Pinpoint the cell where the given text exists, returning its [x, y] midpoint coordinate. 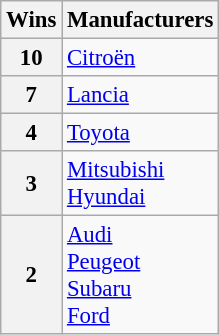
Mitsubishi Hyundai [140, 184]
Manufacturers [140, 20]
Audi Peugeot Subaru Ford [140, 276]
3 [32, 184]
7 [32, 95]
Wins [32, 20]
Citroën [140, 58]
2 [32, 276]
Toyota [140, 133]
Lancia [140, 95]
10 [32, 58]
4 [32, 133]
